Find where the given text appears and provide that cell's center as (X, Y) coordinate. 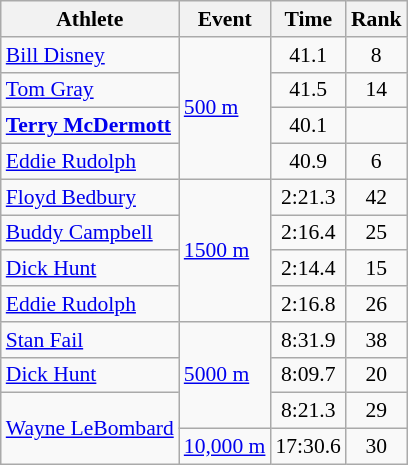
8 (376, 55)
41.5 (308, 90)
42 (376, 197)
Bill Disney (90, 55)
30 (376, 447)
Floyd Bedbury (90, 197)
Stan Fail (90, 340)
25 (376, 233)
8:21.3 (308, 411)
1500 m (225, 250)
Athlete (90, 19)
Terry McDermott (90, 126)
40.1 (308, 126)
500 m (225, 108)
29 (376, 411)
Buddy Campbell (90, 233)
17:30.6 (308, 447)
14 (376, 90)
15 (376, 269)
40.9 (308, 162)
20 (376, 375)
5000 m (225, 376)
10,000 m (225, 447)
26 (376, 304)
8:31.9 (308, 340)
2:14.4 (308, 269)
2:21.3 (308, 197)
2:16.4 (308, 233)
Event (225, 19)
41.1 (308, 55)
6 (376, 162)
8:09.7 (308, 375)
Wayne LeBombard (90, 428)
Tom Gray (90, 90)
38 (376, 340)
Time (308, 19)
Rank (376, 19)
2:16.8 (308, 304)
